Search for the cell housing the specified text and yield its [x, y] center coordinate. 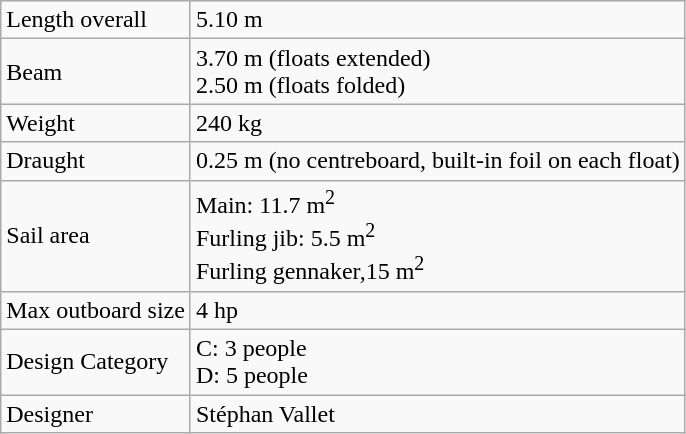
Design Category [96, 362]
C: 3 peopleD: 5 people [438, 362]
Beam [96, 72]
240 kg [438, 123]
Designer [96, 414]
Draught [96, 161]
0.25 m (no centreboard, built-in foil on each float) [438, 161]
Stéphan Vallet [438, 414]
4 hp [438, 311]
5.10 m [438, 20]
Length overall [96, 20]
Max outboard size [96, 311]
Sail area [96, 236]
Main: 11.7 m2Furling jib: 5.5 m2Furling gennaker,15 m2 [438, 236]
3.70 m (floats extended)2.50 m (floats folded) [438, 72]
Weight [96, 123]
